Extract the (X, Y) coordinate from the center of the cell holding the provided text.  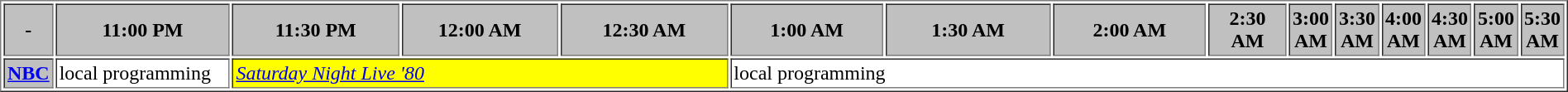
4:00 AM (1403, 30)
- (28, 30)
3:00 AM (1310, 30)
3:30 AM (1356, 30)
2:00 AM (1130, 30)
11:30 PM (316, 30)
12:30 AM (644, 30)
1:30 AM (968, 30)
Saturday Night Live '80 (480, 73)
12:00 AM (480, 30)
11:00 PM (142, 30)
1:00 AM (807, 30)
2:30 AM (1248, 30)
5:00 AM (1495, 30)
4:30 AM (1449, 30)
NBC (28, 73)
5:30 AM (1542, 30)
